Scan for the cell matching the given text and deliver its [x, y] coordinate at center. 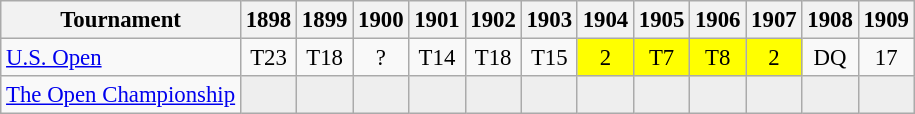
T7 [661, 58]
The Open Championship [121, 95]
1908 [830, 20]
1900 [381, 20]
? [381, 58]
1901 [437, 20]
U.S. Open [121, 58]
1898 [268, 20]
1905 [661, 20]
1903 [549, 20]
1902 [493, 20]
Tournament [121, 20]
1907 [774, 20]
1909 [886, 20]
T8 [718, 58]
1899 [325, 20]
T23 [268, 58]
1904 [605, 20]
T14 [437, 58]
DQ [830, 58]
1906 [718, 20]
T15 [549, 58]
17 [886, 58]
